From the cell containing the given text, extract its center point as [x, y] coordinate. 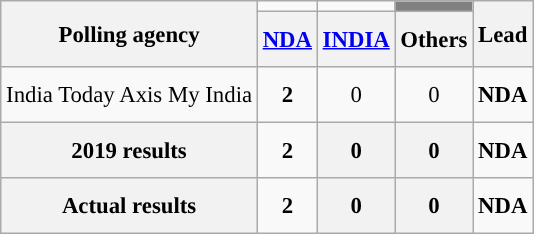
Actual results [130, 206]
Lead [503, 34]
2019 results [130, 151]
India Today Axis My India [130, 95]
INDIA [356, 40]
Others [434, 40]
Polling agency [130, 34]
